Return the (X, Y) coordinate for the center point of the cell that contains the specified text.  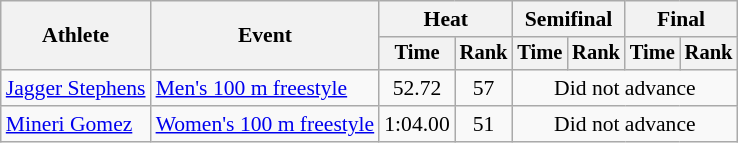
Heat (446, 19)
Semifinal (568, 19)
Final (681, 19)
Athlete (76, 36)
51 (484, 124)
Men's 100 m freestyle (266, 88)
1:04.00 (416, 124)
Event (266, 36)
52.72 (416, 88)
Women's 100 m freestyle (266, 124)
Mineri Gomez (76, 124)
57 (484, 88)
Jagger Stephens (76, 88)
